Provide the (x, y) coordinate of the cell's center where the given text is located.  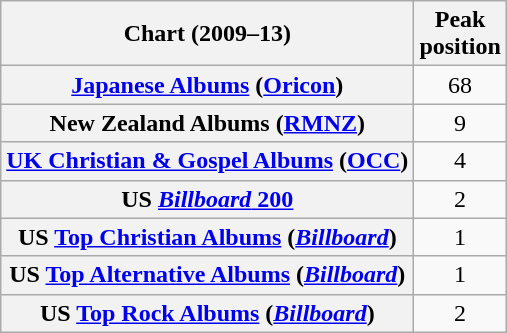
Japanese Albums (Oricon) (208, 85)
US Billboard 200 (208, 199)
US Top Christian Albums (Billboard) (208, 237)
Peakposition (460, 34)
US Top Alternative Albums (Billboard) (208, 275)
68 (460, 85)
9 (460, 123)
Chart (2009–13) (208, 34)
UK Christian & Gospel Albums (OCC) (208, 161)
New Zealand Albums (RMNZ) (208, 123)
US Top Rock Albums (Billboard) (208, 313)
4 (460, 161)
